From the cell containing the given text, extract its center point as [X, Y] coordinate. 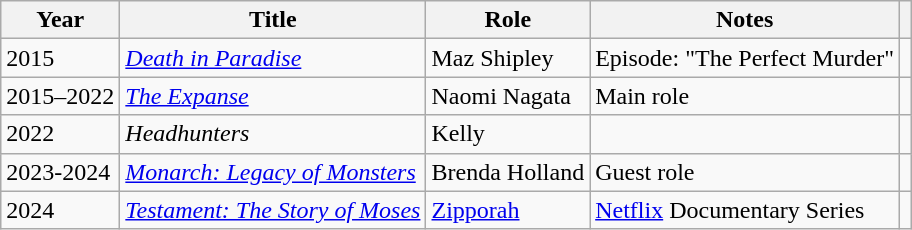
Monarch: Legacy of Monsters [273, 172]
The Expanse [273, 96]
Death in Paradise [273, 58]
Maz Shipley [508, 58]
Kelly [508, 134]
Testament: The Story of Moses [273, 210]
2015–2022 [60, 96]
2015 [60, 58]
Main role [745, 96]
Brenda Holland [508, 172]
Naomi Nagata [508, 96]
Guest role [745, 172]
2023-2024 [60, 172]
Notes [745, 20]
Netflix Documentary Series [745, 210]
2022 [60, 134]
2024 [60, 210]
Headhunters [273, 134]
Year [60, 20]
Title [273, 20]
Role [508, 20]
Zipporah [508, 210]
Episode: "The Perfect Murder" [745, 58]
